Search for the cell housing the specified text and yield its (X, Y) center coordinate. 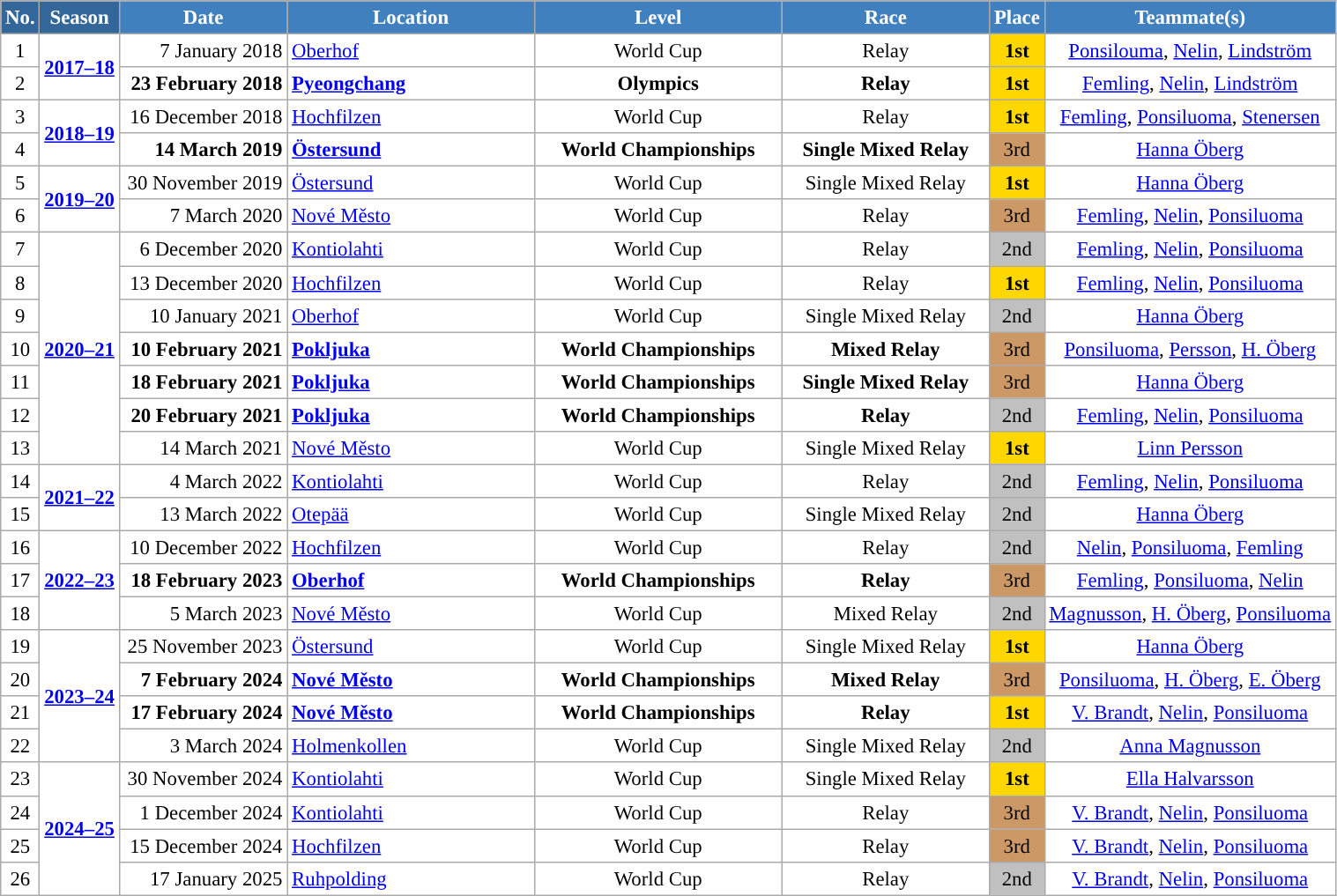
2 (20, 84)
Teammate(s) (1190, 18)
2017–18 (79, 67)
14 March 2021 (203, 448)
Holmenkollen (411, 746)
No. (20, 18)
20 (20, 680)
30 November 2019 (203, 183)
7 March 2020 (203, 216)
18 (20, 614)
Date (203, 18)
18 February 2021 (203, 381)
30 November 2024 (203, 780)
4 (20, 150)
3 March 2024 (203, 746)
Ruhpolding (411, 878)
8 (20, 283)
Location (411, 18)
26 (20, 878)
Femling, Nelin, Lindström (1190, 84)
6 December 2020 (203, 249)
25 November 2023 (203, 647)
Magnusson, H. Öberg, Ponsiluoma (1190, 614)
Anna Magnusson (1190, 746)
Femling, Ponsiluoma, Nelin (1190, 581)
Pyeongchang (411, 84)
24 (20, 812)
21 (20, 713)
19 (20, 647)
Femling, Ponsiluoma, Stenersen (1190, 117)
25 (20, 846)
9 (20, 315)
Ponsilouma, Nelin, Lindström (1190, 51)
16 December 2018 (203, 117)
14 March 2019 (203, 150)
2023–24 (79, 696)
Level (657, 18)
2022–23 (79, 580)
Linn Persson (1190, 448)
7 February 2024 (203, 680)
15 (20, 515)
4 March 2022 (203, 481)
13 (20, 448)
17 January 2025 (203, 878)
Otepää (411, 515)
23 February 2018 (203, 84)
23 (20, 780)
Place (1017, 18)
17 (20, 581)
5 March 2023 (203, 614)
16 (20, 547)
10 (20, 349)
7 January 2018 (203, 51)
12 (20, 415)
10 February 2021 (203, 349)
22 (20, 746)
5 (20, 183)
Season (79, 18)
13 March 2022 (203, 515)
18 February 2023 (203, 581)
20 February 2021 (203, 415)
15 December 2024 (203, 846)
2018–19 (79, 134)
2024–25 (79, 829)
10 January 2021 (203, 315)
Race (886, 18)
2021–22 (79, 497)
Ella Halvarsson (1190, 780)
7 (20, 249)
1 December 2024 (203, 812)
1 (20, 51)
14 (20, 481)
6 (20, 216)
2019–20 (79, 199)
11 (20, 381)
Nelin, Ponsiluoma, Femling (1190, 547)
Ponsiluoma, H. Öberg, E. Öberg (1190, 680)
10 December 2022 (203, 547)
13 December 2020 (203, 283)
17 February 2024 (203, 713)
Ponsiluoma, Persson, H. Öberg (1190, 349)
3 (20, 117)
2020–21 (79, 349)
Olympics (657, 84)
